Locate the cell with the specified text and output its (X, Y) center coordinate. 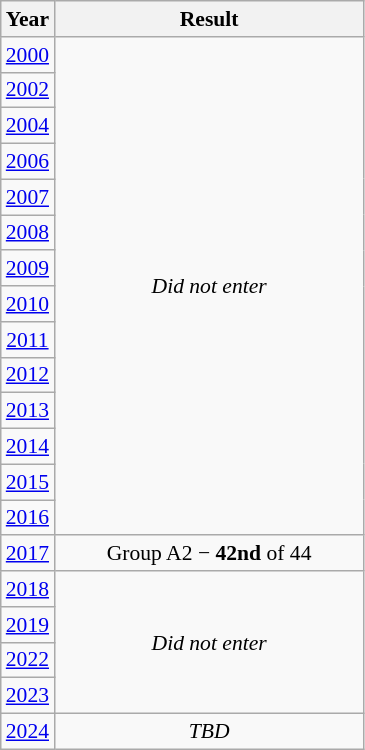
2012 (28, 375)
2006 (28, 162)
2010 (28, 304)
2013 (28, 411)
2023 (28, 696)
2022 (28, 660)
2017 (28, 554)
2015 (28, 482)
2009 (28, 269)
2004 (28, 126)
2011 (28, 340)
Result (209, 19)
2016 (28, 518)
2018 (28, 589)
2002 (28, 90)
Group A2 − 42nd of 44 (209, 554)
2008 (28, 233)
Year (28, 19)
2024 (28, 732)
2000 (28, 55)
2014 (28, 447)
2007 (28, 197)
TBD (209, 732)
2019 (28, 625)
